Search for the cell housing the specified text and yield its (X, Y) center coordinate. 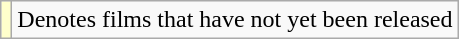
Denotes films that have not yet been released (235, 20)
